Capture the cell that displays the provided text and extract its (x, y) central coordinate. 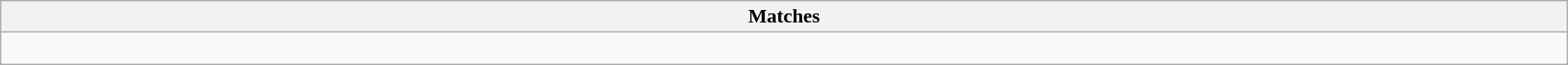
Matches (784, 17)
